Return [X, Y] of the center of cell containing provided text 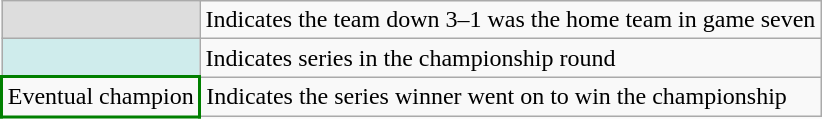
Eventual champion [102, 97]
Indicates the team down 3–1 was the home team in game seven [510, 20]
Indicates series in the championship round [510, 58]
Indicates the series winner went on to win the championship [510, 97]
